Identify which cell holds the provided text, then report its [x, y] central coordinate. 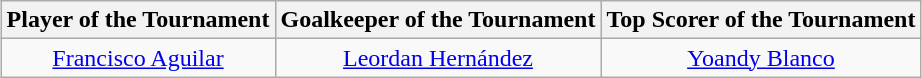
Player of the Tournament [138, 20]
Yoandy Blanco [761, 58]
Francisco Aguilar [138, 58]
Top Scorer of the Tournament [761, 20]
Leordan Hernández [438, 58]
Goalkeeper of the Tournament [438, 20]
